Pinpoint the cell where the given text exists, returning its (X, Y) midpoint coordinate. 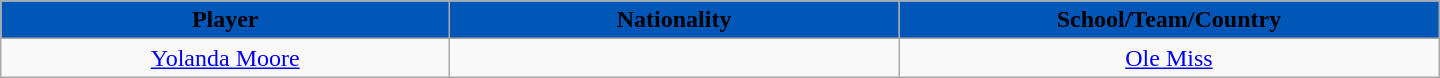
Yolanda Moore (226, 58)
Nationality (674, 20)
Ole Miss (1170, 58)
School/Team/Country (1170, 20)
Player (226, 20)
